Detect which cell encompasses the target text, then output its (X, Y) center coordinate. 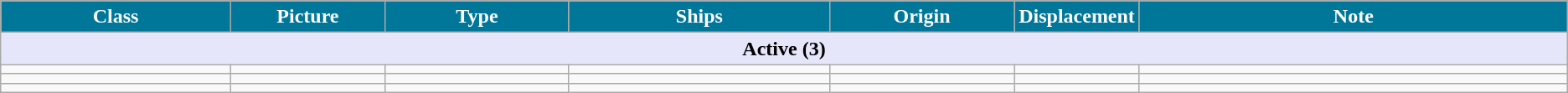
Ships (699, 17)
Type (477, 17)
Active (3) (784, 49)
Picture (307, 17)
Origin (921, 17)
Displacement (1077, 17)
Class (116, 17)
Note (1354, 17)
